Return (X, Y) of the center of cell containing provided text 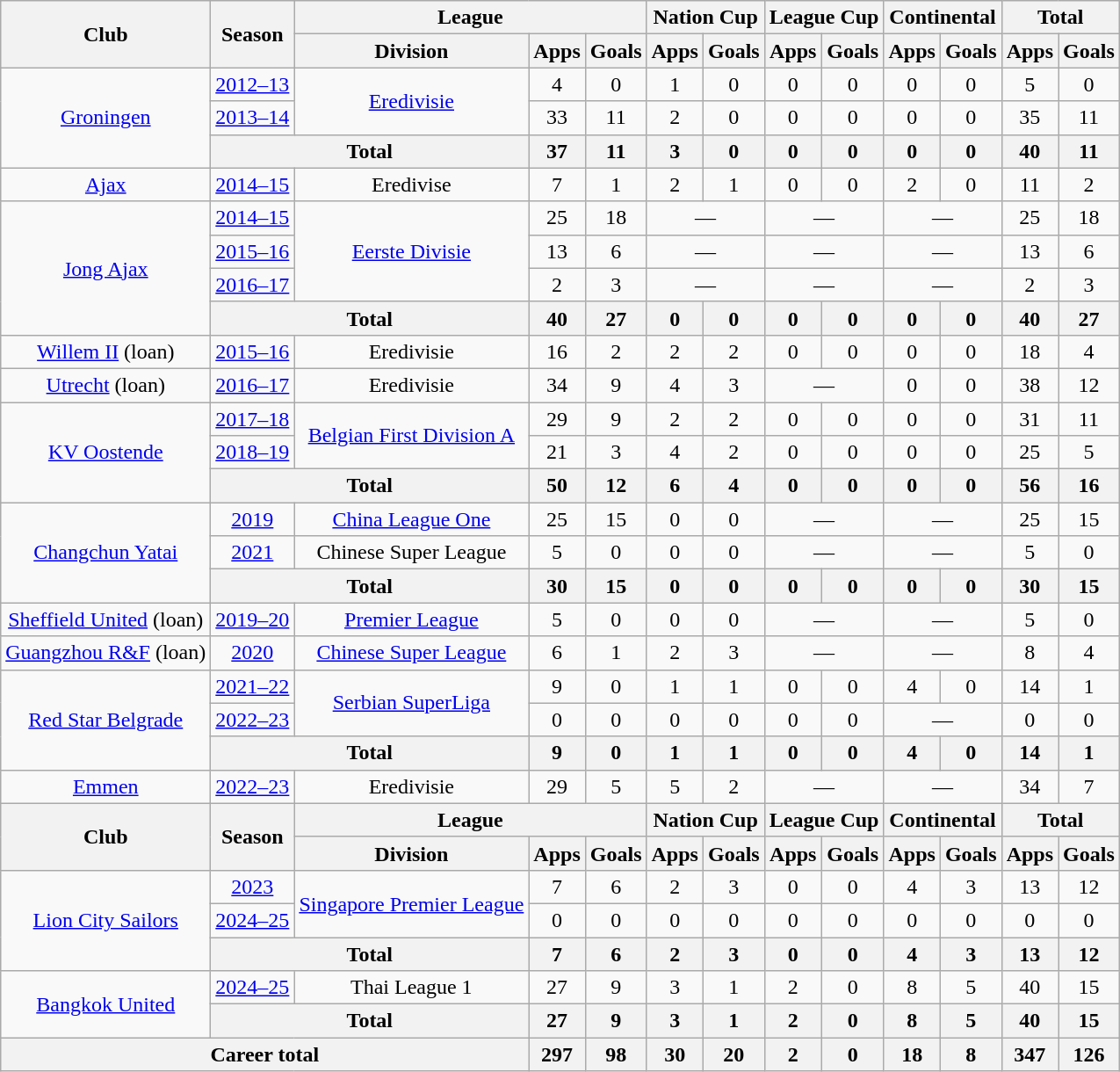
Eerste Divisie (411, 251)
Eredivise (411, 185)
38 (1030, 385)
98 (616, 1054)
Belgian First Division A (411, 436)
Lion City Sailors (105, 920)
Red Star Belgrade (105, 720)
2020 (253, 653)
347 (1030, 1054)
2017–18 (253, 419)
Ajax (105, 185)
Emmen (105, 786)
Thai League 1 (411, 988)
37 (557, 151)
35 (1030, 118)
2019 (253, 519)
Sheffield United (loan) (105, 619)
126 (1089, 1054)
Guangzhou R&F (loan) (105, 653)
Changchun Yatai (105, 553)
KV Oostende (105, 453)
297 (557, 1054)
Utrecht (loan) (105, 385)
2019–20 (253, 619)
2021 (253, 553)
33 (557, 118)
2021–22 (253, 686)
2013–14 (253, 118)
31 (1030, 419)
Jong Ajax (105, 268)
2018–19 (253, 453)
21 (557, 453)
Premier League (411, 619)
20 (733, 1054)
Career total (265, 1054)
Bangkok United (105, 1004)
2012–13 (253, 84)
Willem II (loan) (105, 351)
China League One (411, 519)
2023 (253, 887)
56 (1030, 486)
Groningen (105, 118)
Serbian SuperLiga (411, 703)
Singapore Premier League (411, 903)
50 (557, 486)
